Detect which cell encompasses the target text, then output its [X, Y] center coordinate. 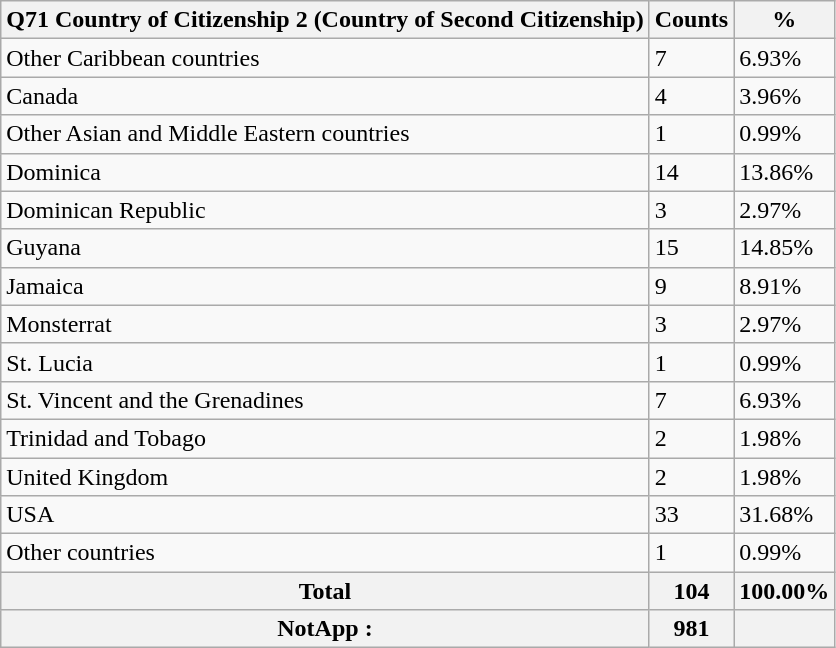
15 [691, 248]
NotApp : [325, 629]
31.68% [784, 515]
4 [691, 96]
St. Vincent and the Grenadines [325, 400]
Other Asian and Middle Eastern countries [325, 134]
Counts [691, 20]
Monsterrat [325, 324]
Guyana [325, 248]
100.00% [784, 591]
104 [691, 591]
Jamaica [325, 286]
Q71 Country of Citizenship 2 (Country of Second Citizenship) [325, 20]
Dominica [325, 172]
United Kingdom [325, 477]
981 [691, 629]
Other countries [325, 553]
3.96% [784, 96]
USA [325, 515]
Other Caribbean countries [325, 58]
13.86% [784, 172]
14 [691, 172]
Canada [325, 96]
14.85% [784, 248]
Total [325, 591]
Trinidad and Tobago [325, 438]
Dominican Republic [325, 210]
% [784, 20]
St. Lucia [325, 362]
9 [691, 286]
8.91% [784, 286]
33 [691, 515]
